Return (x, y) of the center of cell containing provided text 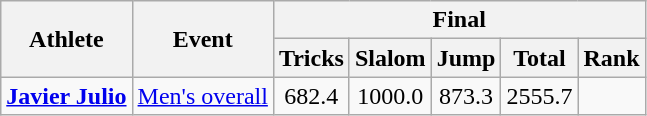
Event (202, 39)
Men's overall (202, 96)
Slalom (390, 58)
Javier Julio (66, 96)
Final (459, 20)
873.3 (466, 96)
Rank (612, 58)
1000.0 (390, 96)
2555.7 (540, 96)
682.4 (311, 96)
Total (540, 58)
Athlete (66, 39)
Jump (466, 58)
Tricks (311, 58)
